Provide the [X, Y] coordinate of the cell's center where the given text is located.  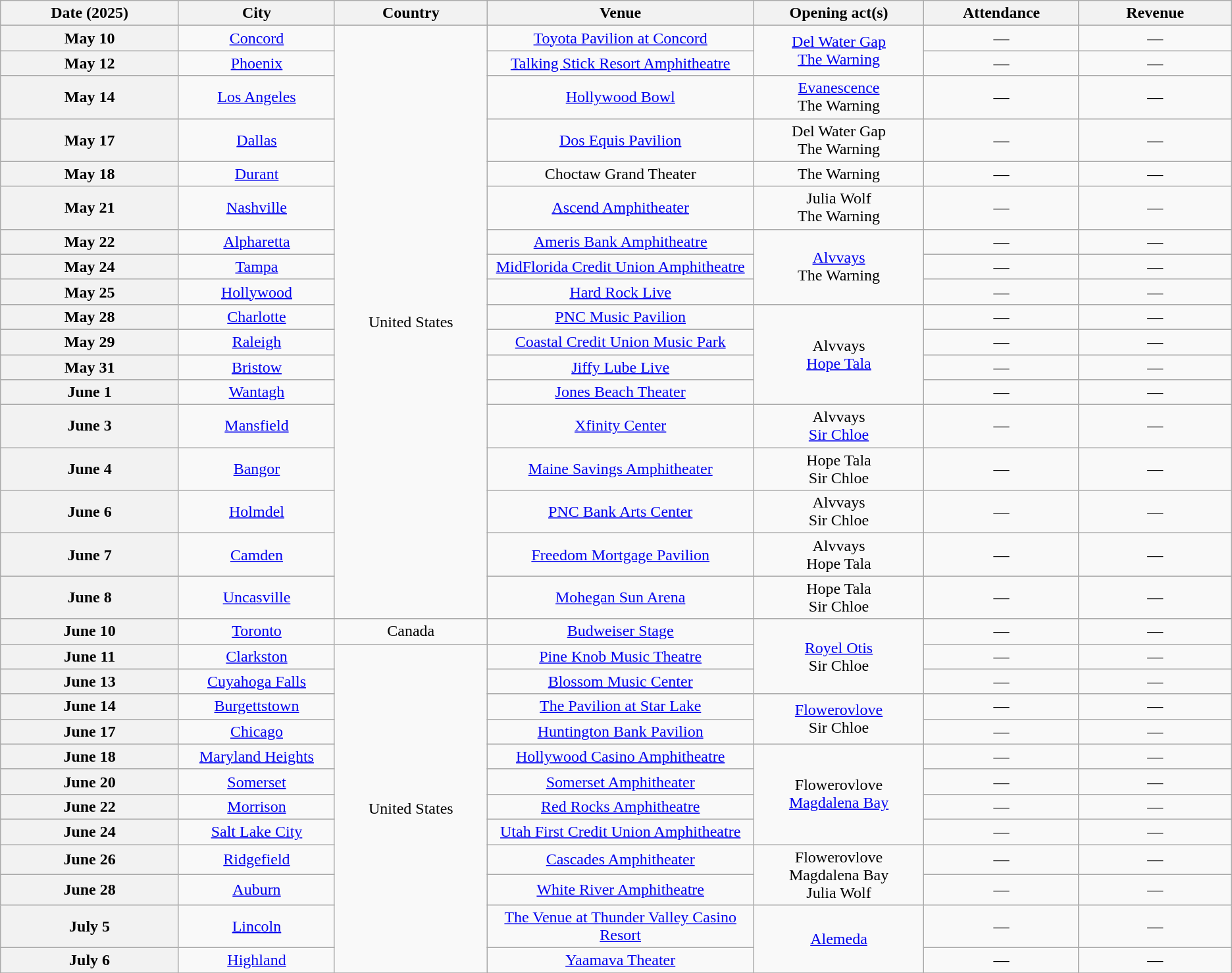
Concord [257, 38]
July 5 [90, 927]
Cascades Amphitheater [620, 859]
June 13 [90, 681]
Alemeda [838, 939]
Date (2025) [90, 13]
June 28 [90, 890]
Wantagh [257, 392]
White River Amphitheatre [620, 890]
PNC Music Pavilion [620, 317]
June 8 [90, 598]
Xfinity Center [620, 427]
Somerset Amphitheater [620, 781]
Ridgefield [257, 859]
Flowerovlove Sir Chloe [838, 719]
Hard Rock Live [620, 292]
Ameris Bank Amphitheatre [620, 242]
The Pavilion at Star Lake [620, 706]
Yaamava Theater [620, 960]
Blossom Music Center [620, 681]
Hollywood Casino Amphitheatre [620, 756]
Morrison [257, 806]
May 22 [90, 242]
Uncasville [257, 598]
The Venue at Thunder Valley Casino Resort [620, 927]
Salt Lake City [257, 831]
June 24 [90, 831]
June 1 [90, 392]
Cuyahoga Falls [257, 681]
June 22 [90, 806]
May 10 [90, 38]
May 24 [90, 267]
May 17 [90, 140]
Ascend Amphitheater [620, 208]
Phoenix [257, 63]
Durant [257, 174]
Los Angeles [257, 97]
Toronto [257, 631]
June 10 [90, 631]
Choctaw Grand Theater [620, 174]
City [257, 13]
May 25 [90, 292]
Lincoln [257, 927]
Somerset [257, 781]
Opening act(s) [838, 13]
Alvvays The Warning [838, 267]
Bristow [257, 367]
May 14 [90, 97]
May 28 [90, 317]
June 4 [90, 469]
Budweiser Stage [620, 631]
June 26 [90, 859]
Raleigh [257, 342]
May 31 [90, 367]
June 3 [90, 427]
Holmdel [257, 512]
Revenue [1155, 13]
Tampa [257, 267]
Maine Savings Amphitheater [620, 469]
Jones Beach Theater [620, 392]
MidFlorida Credit Union Amphitheatre [620, 267]
Mansfield [257, 427]
Chicago [257, 731]
May 21 [90, 208]
June 18 [90, 756]
Flowerovlove Magdalena Bay [838, 794]
Toyota Pavilion at Concord [620, 38]
June 14 [90, 706]
Hollywood [257, 292]
Maryland Heights [257, 756]
June 20 [90, 781]
Country [411, 13]
June 7 [90, 554]
Alpharetta [257, 242]
July 6 [90, 960]
June 11 [90, 656]
Dallas [257, 140]
Dos Equis Pavilion [620, 140]
Canada [411, 631]
Attendance [1002, 13]
June 17 [90, 731]
Hollywood Bowl [620, 97]
Red Rocks Amphitheatre [620, 806]
May 18 [90, 174]
The Warning [838, 174]
Talking Stick Resort Amphitheatre [620, 63]
Charlotte [257, 317]
Mohegan Sun Arena [620, 598]
Royel Otis Sir Chloe [838, 656]
Burgettstown [257, 706]
Pine Knob Music Theatre [620, 656]
June 6 [90, 512]
May 29 [90, 342]
Jiffy Lube Live [620, 367]
Highland [257, 960]
May 12 [90, 63]
Freedom Mortgage Pavilion [620, 554]
Clarkston [257, 656]
Camden [257, 554]
PNC Bank Arts Center [620, 512]
Coastal Credit Union Music Park [620, 342]
Julia Wolf The Warning [838, 208]
Nashville [257, 208]
Evanescence The Warning [838, 97]
Utah First Credit Union Amphitheatre [620, 831]
Venue [620, 13]
Huntington Bank Pavilion [620, 731]
Bangor [257, 469]
Auburn [257, 890]
Flowerovlove Magdalena Bay Julia Wolf [838, 874]
